Locate the cell with the specified text and output its (X, Y) center coordinate. 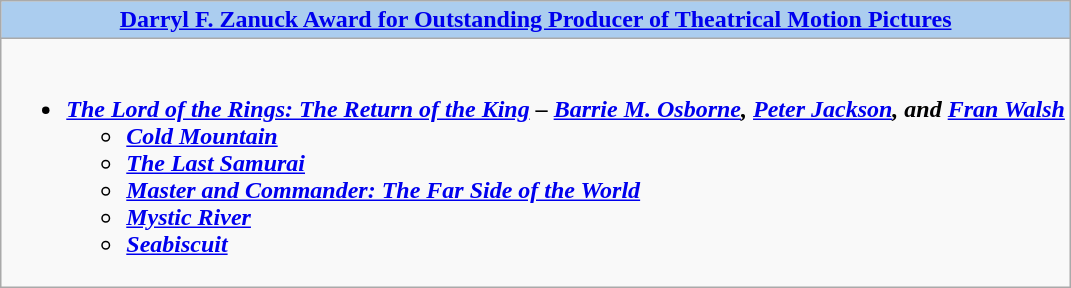
Darryl F. Zanuck Award for Outstanding Producer of Theatrical Motion Pictures (536, 20)
